Pinpoint the cell where the given text exists, returning its [X, Y] midpoint coordinate. 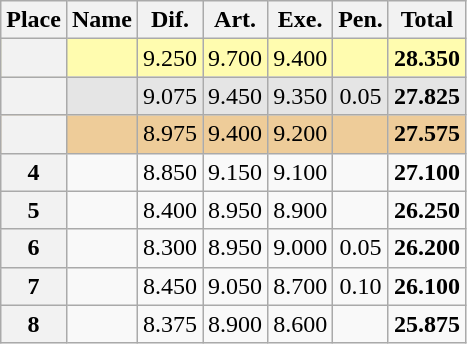
Place [34, 20]
8.975 [170, 134]
9.250 [170, 58]
5 [34, 210]
8.600 [300, 324]
8.700 [300, 286]
Art. [236, 20]
27.575 [426, 134]
7 [34, 286]
Pen. [361, 20]
0.10 [361, 286]
28.350 [426, 58]
Name [102, 20]
25.875 [426, 324]
9.150 [236, 172]
9.000 [300, 248]
27.825 [426, 96]
8.850 [170, 172]
Dif. [170, 20]
26.200 [426, 248]
26.250 [426, 210]
9.350 [300, 96]
8.400 [170, 210]
8.300 [170, 248]
9.700 [236, 58]
Total [426, 20]
8 [34, 324]
9.050 [236, 286]
9.450 [236, 96]
8.450 [170, 286]
9.200 [300, 134]
9.075 [170, 96]
9.100 [300, 172]
26.100 [426, 286]
6 [34, 248]
27.100 [426, 172]
8.375 [170, 324]
4 [34, 172]
Exe. [300, 20]
